Search for the cell housing the specified text and yield its [X, Y] center coordinate. 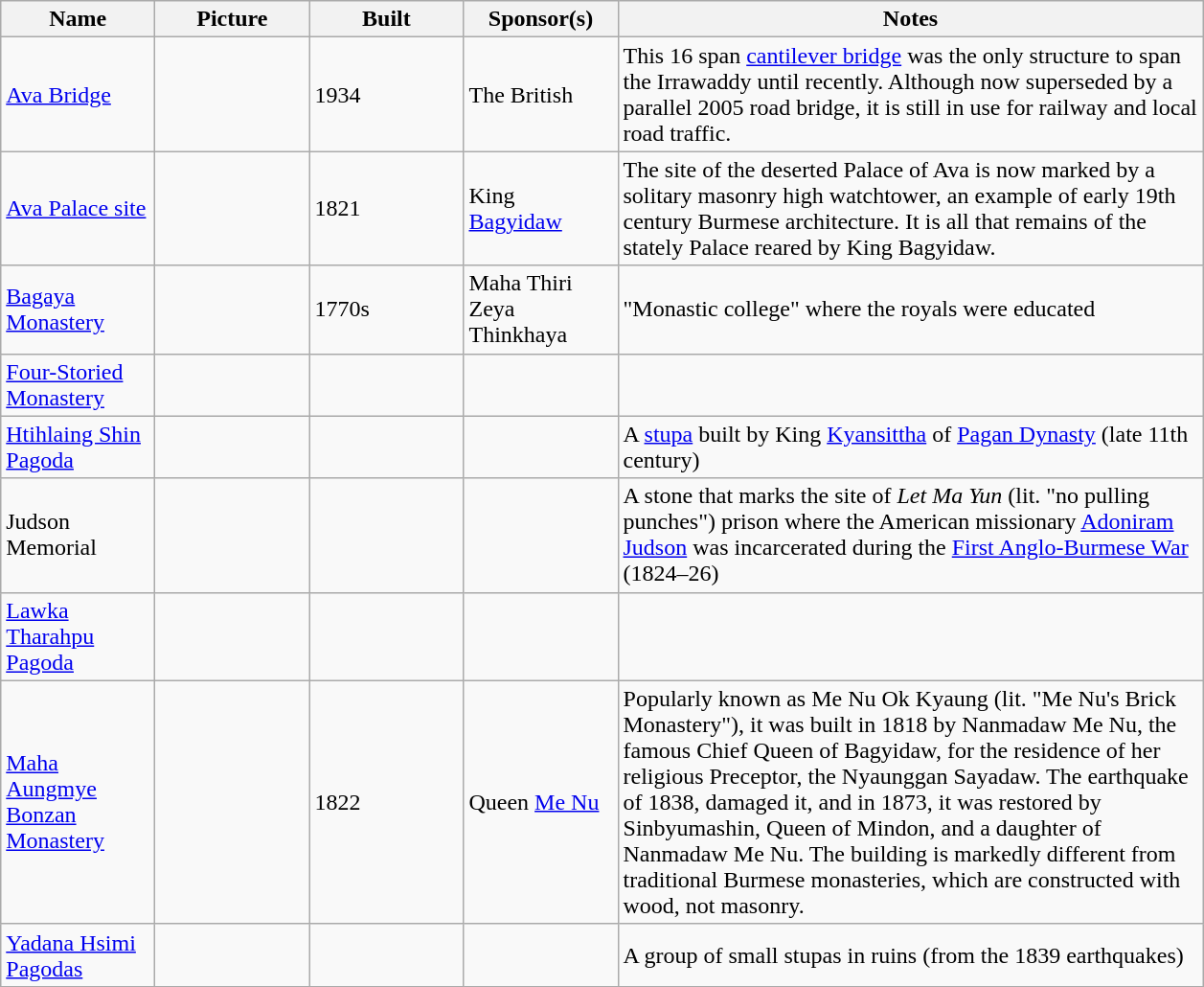
Yadana Hsimi Pagodas [79, 954]
Judson Memorial [79, 535]
King Bagyidaw [540, 209]
Sponsor(s) [540, 19]
"Monastic college" where the royals were educated [910, 310]
1934 [387, 94]
Ava Bridge [79, 94]
Notes [910, 19]
Picture [232, 19]
Name [79, 19]
The British [540, 94]
Four-Storied Monastery [79, 385]
A stupa built by King Kyansittha of Pagan Dynasty (late 11th century) [910, 447]
Maha Thiri Zeya Thinkhaya [540, 310]
Lawka Tharahpu Pagoda [79, 636]
A group of small stupas in ruins (from the 1839 earthquakes) [910, 954]
Built [387, 19]
Bagaya Monastery [79, 310]
1770s [387, 310]
1822 [387, 802]
Ava Palace site [79, 209]
Htihlaing Shin Pagoda [79, 447]
Maha Aungmye Bonzan Monastery [79, 802]
1821 [387, 209]
Queen Me Nu [540, 802]
